Extract the (x, y) coordinate from the center of the cell holding the provided text.  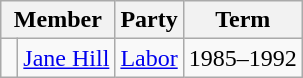
Labor (149, 58)
Party (149, 20)
Jane Hill (66, 58)
Term (242, 20)
Member (58, 20)
1985–1992 (242, 58)
